Identify which cell holds the provided text, then report its [x, y] central coordinate. 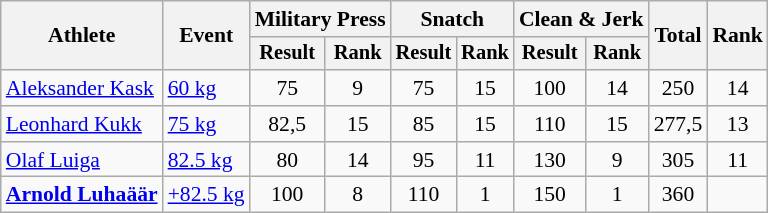
Snatch [452, 19]
85 [424, 124]
+82.5 kg [206, 195]
13 [738, 124]
80 [288, 160]
82,5 [288, 124]
Event [206, 36]
305 [678, 160]
250 [678, 88]
Total [678, 36]
8 [358, 195]
75 kg [206, 124]
Clean & Jerk [582, 19]
Olaf Luiga [82, 160]
Arnold Luhaäär [82, 195]
277,5 [678, 124]
Aleksander Kask [82, 88]
130 [550, 160]
Military Press [320, 19]
360 [678, 195]
60 kg [206, 88]
Athlete [82, 36]
150 [550, 195]
Leonhard Kukk [82, 124]
82.5 kg [206, 160]
95 [424, 160]
